Return [x, y] of the center of cell containing provided text 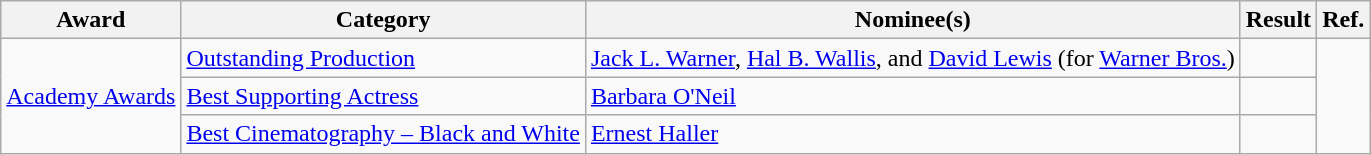
Category [384, 20]
Jack L. Warner, Hal B. Wallis, and David Lewis (for Warner Bros.) [912, 58]
Academy Awards [91, 96]
Best Cinematography – Black and White [384, 134]
Ernest Haller [912, 134]
Best Supporting Actress [384, 96]
Nominee(s) [912, 20]
Outstanding Production [384, 58]
Award [91, 20]
Ref. [1344, 20]
Barbara O'Neil [912, 96]
Result [1278, 20]
